Provide the [X, Y] coordinate of the cell's center where the given text is located.  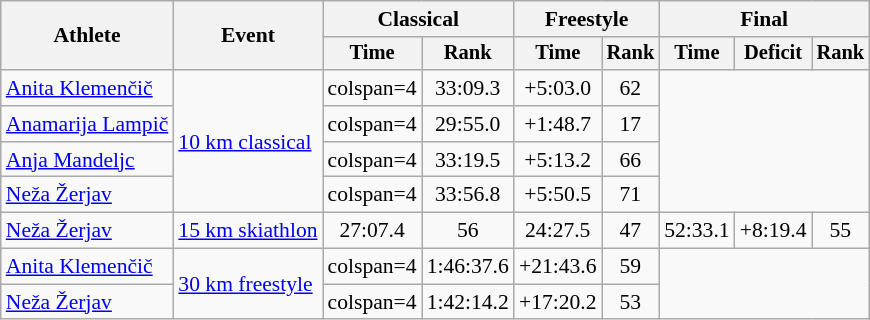
+5:03.0 [558, 88]
10 km classical [248, 141]
53 [631, 302]
+5:50.5 [558, 195]
62 [631, 88]
66 [631, 160]
Event [248, 36]
+17:20.2 [558, 302]
Anamarija Lampič [88, 124]
Classical [418, 19]
33:56.8 [468, 195]
33:19.5 [468, 160]
17 [631, 124]
47 [631, 231]
24:27.5 [558, 231]
Deficit [774, 54]
Final [764, 19]
+8:19.4 [774, 231]
33:09.3 [468, 88]
1:46:37.6 [468, 267]
Athlete [88, 36]
+5:13.2 [558, 160]
15 km skiathlon [248, 231]
29:55.0 [468, 124]
27:07.4 [372, 231]
Anja Mandeljc [88, 160]
71 [631, 195]
+21:43.6 [558, 267]
59 [631, 267]
52:33.1 [696, 231]
56 [468, 231]
55 [841, 231]
+1:48.7 [558, 124]
30 km freestyle [248, 284]
1:42:14.2 [468, 302]
Freestyle [586, 19]
